Pinpoint the cell where the given text exists, returning its [X, Y] midpoint coordinate. 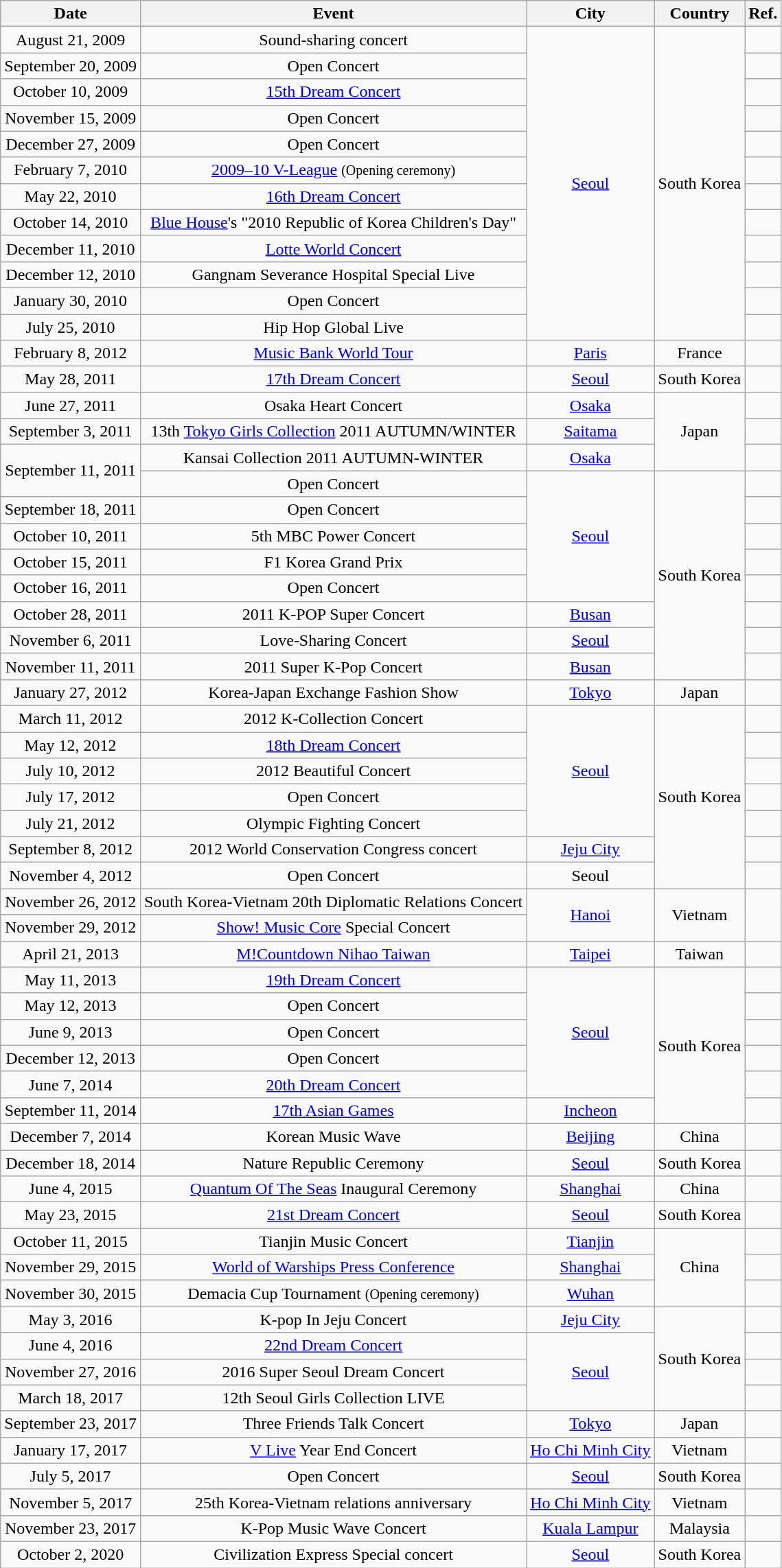
16th Dream Concert [333, 196]
Hanoi [590, 915]
Taiwan [700, 954]
November 26, 2012 [71, 902]
2016 Super Seoul Dream Concert [333, 1372]
Sound-sharing concert [333, 40]
December 27, 2009 [71, 144]
November 15, 2009 [71, 118]
June 7, 2014 [71, 1084]
Civilization Express Special concert [333, 1554]
22nd Dream Concert [333, 1346]
July 10, 2012 [71, 771]
December 11, 2010 [71, 248]
May 3, 2016 [71, 1320]
Tianjin Music Concert [333, 1241]
25th Korea-Vietnam relations anniversary [333, 1502]
City [590, 14]
June 9, 2013 [71, 1032]
2012 World Conservation Congress concert [333, 850]
September 20, 2009 [71, 66]
October 14, 2010 [71, 222]
May 12, 2013 [71, 1006]
Olympic Fighting Concert [333, 823]
September 18, 2011 [71, 510]
Lotte World Concert [333, 248]
May 22, 2010 [71, 196]
2011 Super K-Pop Concert [333, 666]
January 17, 2017 [71, 1450]
Saitama [590, 432]
October 15, 2011 [71, 562]
November 4, 2012 [71, 876]
September 3, 2011 [71, 432]
17th Asian Games [333, 1110]
20th Dream Concert [333, 1084]
V Live Year End Concert [333, 1450]
November 30, 2015 [71, 1294]
21st Dream Concert [333, 1215]
October 10, 2011 [71, 536]
May 12, 2012 [71, 745]
Event [333, 14]
February 8, 2012 [71, 353]
Korea-Japan Exchange Fashion Show [333, 692]
November 23, 2017 [71, 1528]
March 18, 2017 [71, 1398]
December 7, 2014 [71, 1136]
13th Tokyo Girls Collection 2011 AUTUMN/WINTER [333, 432]
May 11, 2013 [71, 980]
Love-Sharing Concert [333, 640]
Gangnam Severance Hospital Special Live [333, 274]
December 18, 2014 [71, 1163]
October 16, 2011 [71, 588]
November 11, 2011 [71, 666]
November 29, 2012 [71, 928]
17th Dream Concert [333, 379]
October 10, 2009 [71, 92]
19th Dream Concert [333, 980]
Nature Republic Ceremony [333, 1163]
October 2, 2020 [71, 1554]
K-pop In Jeju Concert [333, 1320]
January 27, 2012 [71, 692]
July 17, 2012 [71, 797]
Country [700, 14]
September 8, 2012 [71, 850]
Tianjin [590, 1241]
September 23, 2017 [71, 1424]
Demacia Cup Tournament (Opening ceremony) [333, 1294]
2012 Beautiful Concert [333, 771]
Music Bank World Tour [333, 353]
July 25, 2010 [71, 327]
December 12, 2010 [71, 274]
2012 K-Collection Concert [333, 718]
15th Dream Concert [333, 92]
South Korea-Vietnam 20th Diplomatic Relations Concert [333, 902]
June 27, 2011 [71, 406]
Kansai Collection 2011 AUTUMN-WINTER [333, 458]
Date [71, 14]
M!Countdown Nihao Taiwan [333, 954]
Incheon [590, 1110]
Blue House's "2010 Republic of Korea Children's Day" [333, 222]
November 27, 2016 [71, 1372]
June 4, 2016 [71, 1346]
July 5, 2017 [71, 1476]
July 21, 2012 [71, 823]
May 23, 2015 [71, 1215]
5th MBC Power Concert [333, 536]
Paris [590, 353]
2011 K-POP Super Concert [333, 614]
June 4, 2015 [71, 1189]
December 12, 2013 [71, 1058]
August 21, 2009 [71, 40]
Osaka Heart Concert [333, 406]
Beijing [590, 1136]
F1 Korea Grand Prix [333, 562]
12th Seoul Girls Collection LIVE [333, 1398]
November 29, 2015 [71, 1267]
K-Pop Music Wave Concert [333, 1528]
18th Dream Concert [333, 745]
May 28, 2011 [71, 379]
Wuhan [590, 1294]
Show! Music Core Special Concert [333, 928]
September 11, 2014 [71, 1110]
Malaysia [700, 1528]
February 7, 2010 [71, 170]
Taipei [590, 954]
Kuala Lampur [590, 1528]
France [700, 353]
2009–10 V-League (Opening ceremony) [333, 170]
April 21, 2013 [71, 954]
Ref. [763, 14]
World of Warships Press Conference [333, 1267]
Hip Hop Global Live [333, 327]
September 11, 2011 [71, 471]
Quantum Of The Seas Inaugural Ceremony [333, 1189]
November 6, 2011 [71, 640]
March 11, 2012 [71, 718]
October 11, 2015 [71, 1241]
November 5, 2017 [71, 1502]
Korean Music Wave [333, 1136]
January 30, 2010 [71, 301]
October 28, 2011 [71, 614]
Three Friends Talk Concert [333, 1424]
